Output the [X, Y] coordinate of the center of the cell containing the given text.  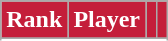
Player [107, 20]
Rank [34, 20]
